Provide the [X, Y] coordinate of the cell's center where the given text is located.  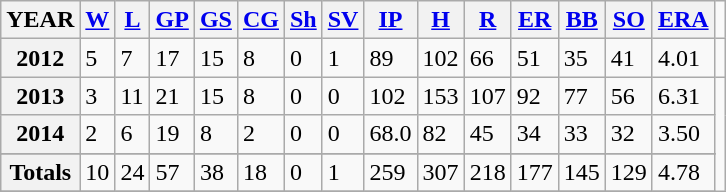
Sh [303, 20]
56 [628, 96]
259 [390, 172]
218 [488, 172]
SO [628, 20]
BB [582, 20]
Totals [40, 172]
18 [260, 172]
2012 [40, 58]
ERA [683, 20]
153 [440, 96]
2014 [40, 134]
89 [390, 58]
107 [488, 96]
92 [534, 96]
307 [440, 172]
2013 [40, 96]
82 [440, 134]
10 [98, 172]
19 [172, 134]
38 [216, 172]
57 [172, 172]
66 [488, 58]
34 [534, 134]
11 [132, 96]
24 [132, 172]
YEAR [40, 20]
35 [582, 58]
6.31 [683, 96]
W [98, 20]
17 [172, 58]
21 [172, 96]
L [132, 20]
H [440, 20]
33 [582, 134]
145 [582, 172]
IP [390, 20]
3 [98, 96]
51 [534, 58]
3.50 [683, 134]
45 [488, 134]
4.01 [683, 58]
R [488, 20]
GS [216, 20]
77 [582, 96]
GP [172, 20]
ER [534, 20]
5 [98, 58]
CG [260, 20]
7 [132, 58]
129 [628, 172]
41 [628, 58]
177 [534, 172]
SV [343, 20]
4.78 [683, 172]
32 [628, 134]
6 [132, 134]
68.0 [390, 134]
